Identify which cell holds the provided text, then report its [x, y] central coordinate. 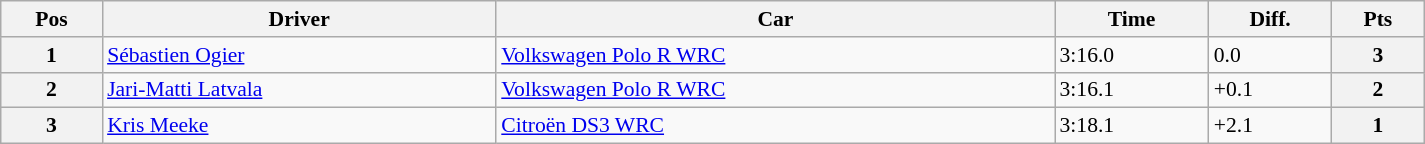
Sébastien Ogier [299, 55]
Pts [1378, 19]
Jari-Matti Latvala [299, 90]
Pos [52, 19]
Driver [299, 19]
Kris Meeke [299, 126]
+0.1 [1270, 90]
Citroën DS3 WRC [775, 126]
Time [1131, 19]
Car [775, 19]
3:18.1 [1131, 126]
+2.1 [1270, 126]
Diff. [1270, 19]
0.0 [1270, 55]
3:16.1 [1131, 90]
3:16.0 [1131, 55]
